Find where the given text appears and provide that cell's center as [x, y] coordinate. 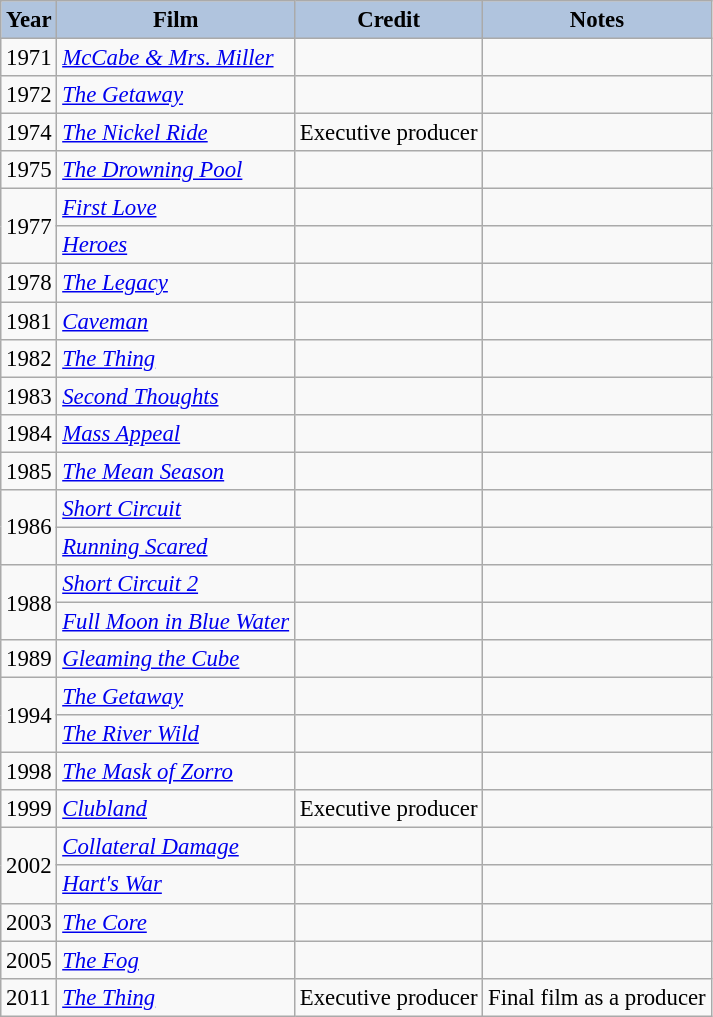
Short Circuit [176, 509]
Second Thoughts [176, 396]
1984 [29, 433]
1977 [29, 226]
The Mean Season [176, 471]
1983 [29, 396]
Credit [388, 20]
The Fog [176, 960]
Collateral Damage [176, 847]
2011 [29, 997]
1975 [29, 170]
1999 [29, 809]
1985 [29, 471]
1994 [29, 716]
Mass Appeal [176, 433]
Film [176, 20]
Caveman [176, 321]
1989 [29, 659]
Notes [597, 20]
2003 [29, 922]
McCabe & Mrs. Miller [176, 58]
Hart's War [176, 885]
Final film as a producer [597, 997]
1978 [29, 283]
2005 [29, 960]
The Drowning Pool [176, 170]
The Nickel Ride [176, 133]
Clubland [176, 809]
The River Wild [176, 734]
The Legacy [176, 283]
Running Scared [176, 546]
Year [29, 20]
1981 [29, 321]
1972 [29, 95]
1971 [29, 58]
First Love [176, 208]
1974 [29, 133]
1982 [29, 358]
1988 [29, 602]
2002 [29, 866]
Heroes [176, 245]
1998 [29, 772]
The Mask of Zorro [176, 772]
1986 [29, 528]
The Core [176, 922]
Short Circuit 2 [176, 584]
Gleaming the Cube [176, 659]
Full Moon in Blue Water [176, 621]
